Detect which cell encompasses the target text, then output its [x, y] center coordinate. 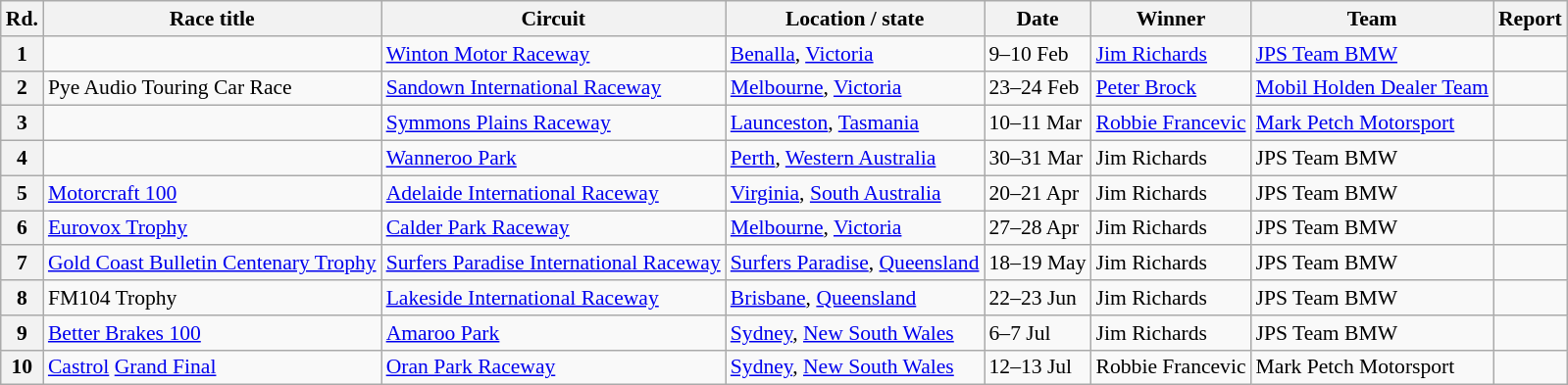
Symmons Plains Raceway [553, 123]
Calder Park Raceway [553, 228]
FM104 Trophy [212, 298]
6 [22, 228]
Perth, Western Australia [855, 159]
6–7 Jul [1037, 333]
Mobil Holden Dealer Team [1373, 88]
Date [1037, 19]
Team [1373, 19]
18–19 May [1037, 264]
10 [22, 367]
2 [22, 88]
Surfers Paradise International Raceway [553, 264]
Surfers Paradise, Queensland [855, 264]
Wanneroo Park [553, 159]
Report [1530, 19]
9–10 Feb [1037, 54]
Winton Motor Raceway [553, 54]
Better Brakes 100 [212, 333]
9 [22, 333]
22–23 Jun [1037, 298]
Brisbane, Queensland [855, 298]
4 [22, 159]
Benalla, Victoria [855, 54]
7 [22, 264]
Virginia, South Australia [855, 193]
Motorcraft 100 [212, 193]
Amaroo Park [553, 333]
20–21 Apr [1037, 193]
8 [22, 298]
Race title [212, 19]
27–28 Apr [1037, 228]
Gold Coast Bulletin Centenary Trophy [212, 264]
Pye Audio Touring Car Race [212, 88]
Castrol Grand Final [212, 367]
10–11 Mar [1037, 123]
Launceston, Tasmania [855, 123]
Sandown International Raceway [553, 88]
Eurovox Trophy [212, 228]
Lakeside International Raceway [553, 298]
23–24 Feb [1037, 88]
Adelaide International Raceway [553, 193]
Peter Brock [1171, 88]
30–31 Mar [1037, 159]
Oran Park Raceway [553, 367]
12–13 Jul [1037, 367]
Location / state [855, 19]
1 [22, 54]
5 [22, 193]
Rd. [22, 19]
Circuit [553, 19]
3 [22, 123]
Winner [1171, 19]
